Pinpoint the cell where the given text exists, returning its (X, Y) midpoint coordinate. 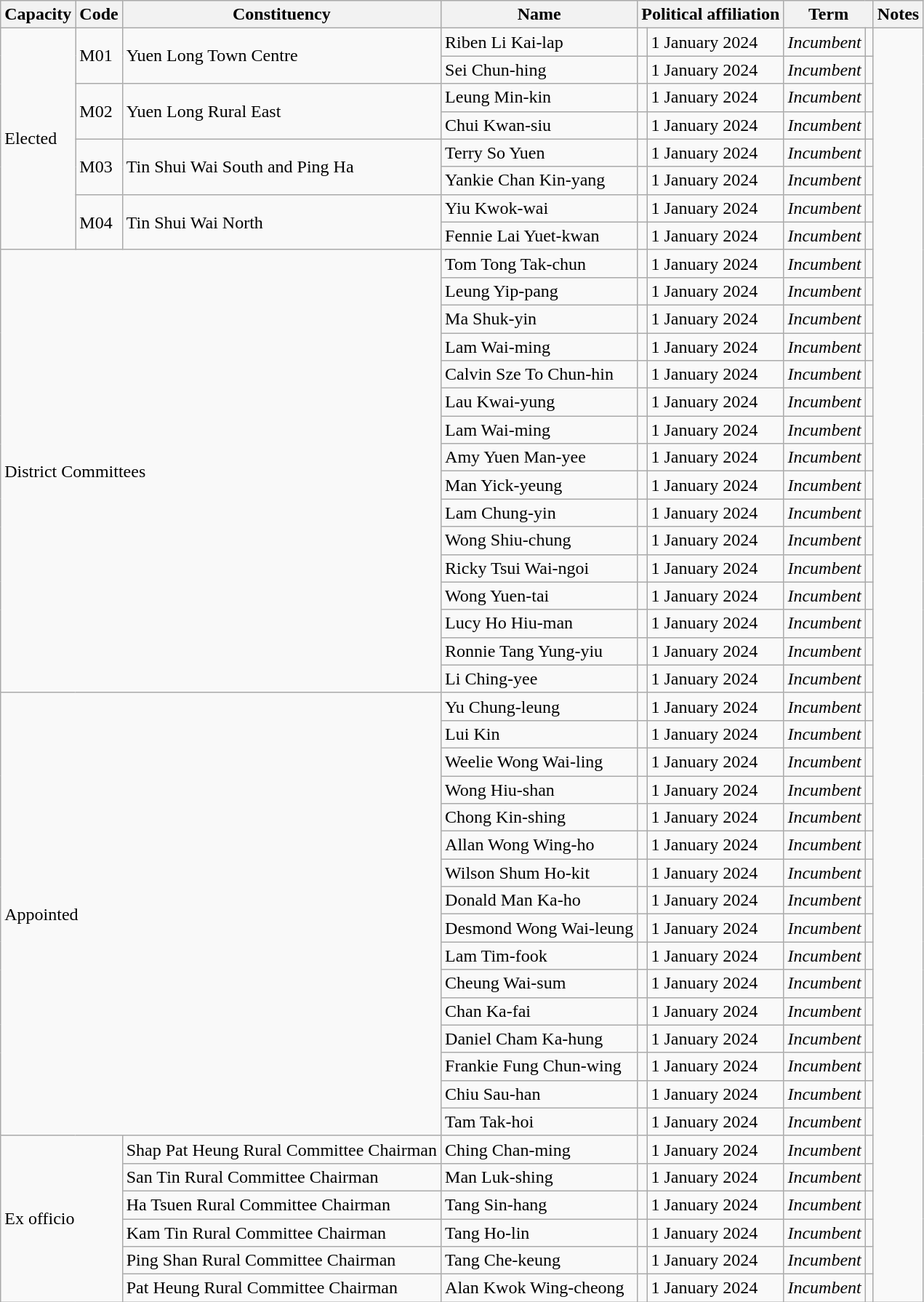
Li Ching-yee (539, 679)
Kam Tin Rural Committee Chairman (281, 1233)
Wilson Shum Ho-kit (539, 873)
Capacity (38, 15)
Yiu Kwok-wai (539, 208)
Lui Kin (539, 734)
Chan Ka-fai (539, 1011)
Man Luk-shing (539, 1177)
M01 (99, 56)
Daniel Cham Ka-hung (539, 1039)
Appointed (221, 914)
Tam Tak-hoi (539, 1122)
Ricky Tsui Wai-ngoi (539, 568)
Terry So Yuen (539, 153)
Ha Tsuen Rural Committee Chairman (281, 1205)
Tang Che-keung (539, 1261)
Chui Kwan-siu (539, 125)
Notes (898, 15)
Alan Kwok Wing-cheong (539, 1288)
Tom Tong Tak-chun (539, 263)
Tin Shui Wai South and Ping Ha (281, 167)
Wong Yuen-tai (539, 596)
Lau Kwai-yung (539, 402)
Political affiliation (711, 15)
Ping Shan Rural Committee Chairman (281, 1261)
Tang Sin-hang (539, 1205)
Allan Wong Wing-ho (539, 845)
Chiu Sau-han (539, 1094)
M03 (99, 167)
Cheung Wai-sum (539, 983)
Man Yick-yeung (539, 485)
Calvin Sze To Chun-hin (539, 375)
Name (539, 15)
Tin Shui Wai North (281, 222)
Code (99, 15)
Weelie Wong Wai-ling (539, 762)
Pat Heung Rural Committee Chairman (281, 1288)
Desmond Wong Wai-leung (539, 928)
Leung Yip-pang (539, 291)
Constituency (281, 15)
Fennie Lai Yuet-kwan (539, 236)
Wong Shiu-chung (539, 540)
Lam Chung-yin (539, 513)
Lam Tim-fook (539, 956)
Yu Chung-leung (539, 706)
Ma Shuk-yin (539, 319)
Ex officio (61, 1218)
Ronnie Tang Yung-yiu (539, 651)
Elected (38, 139)
Ching Chan-ming (539, 1149)
Shap Pat Heung Rural Committee Chairman (281, 1149)
Leung Min-kin (539, 97)
District Committees (221, 471)
Lucy Ho Hiu-man (539, 623)
Yankie Chan Kin-yang (539, 180)
Sei Chun-hing (539, 70)
Donald Man Ka-ho (539, 900)
M04 (99, 222)
M02 (99, 111)
Yuen Long Rural East (281, 111)
Term (829, 15)
Riben Li Kai-lap (539, 42)
Amy Yuen Man-yee (539, 458)
Tang Ho-lin (539, 1233)
San Tin Rural Committee Chairman (281, 1177)
Chong Kin-shing (539, 818)
Frankie Fung Chun-wing (539, 1066)
Yuen Long Town Centre (281, 56)
Wong Hiu-shan (539, 789)
